Output the (X, Y) coordinate of the center of the cell containing the given text.  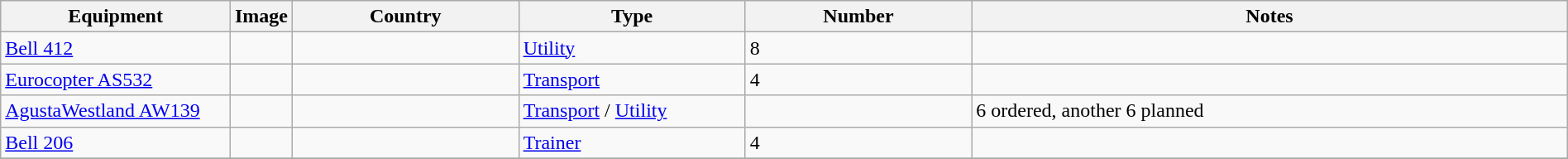
AgustaWestland AW139 (116, 111)
6 ordered, another 6 planned (1269, 111)
Utility (632, 48)
Equipment (116, 17)
Eurocopter AS532 (116, 79)
Number (858, 17)
Bell 206 (116, 142)
Bell 412 (116, 48)
8 (858, 48)
Notes (1269, 17)
Transport / Utility (632, 111)
Image (261, 17)
Country (405, 17)
Transport (632, 79)
Trainer (632, 142)
Type (632, 17)
